Return the [X, Y] coordinate for the center point of the cell that contains the specified text.  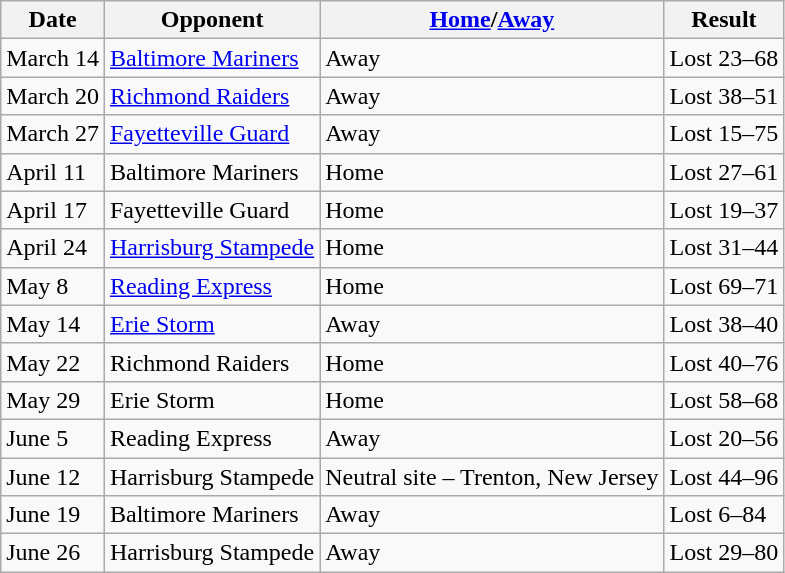
May 29 [53, 400]
Lost 6–84 [724, 515]
May 22 [53, 362]
Lost 38–51 [724, 96]
April 17 [53, 210]
Lost 27–61 [724, 172]
Lost 19–37 [724, 210]
Lost 29–80 [724, 553]
Result [724, 20]
June 26 [53, 553]
May 14 [53, 324]
Opponent [212, 20]
Lost 15–75 [724, 134]
Lost 20–56 [724, 438]
May 8 [53, 286]
Neutral site – Trenton, New Jersey [492, 477]
Lost 38–40 [724, 324]
April 11 [53, 172]
June 5 [53, 438]
April 24 [53, 248]
Lost 31–44 [724, 248]
Lost 58–68 [724, 400]
June 12 [53, 477]
March 14 [53, 58]
Lost 40–76 [724, 362]
Lost 23–68 [724, 58]
June 19 [53, 515]
Home/Away [492, 20]
Lost 44–96 [724, 477]
Date [53, 20]
March 20 [53, 96]
Lost 69–71 [724, 286]
March 27 [53, 134]
